Determine the [X, Y] coordinate at the center of the cell enclosing the given text.  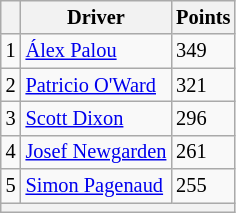
4 [11, 152]
Patricio O'Ward [96, 85]
321 [203, 85]
255 [203, 186]
Simon Pagenaud [96, 186]
349 [203, 51]
2 [11, 85]
3 [11, 118]
296 [203, 118]
Scott Dixon [96, 118]
Álex Palou [96, 51]
Josef Newgarden [96, 152]
5 [11, 186]
Driver [96, 17]
Points [203, 17]
1 [11, 51]
261 [203, 152]
